Capture the cell that displays the provided text and extract its (x, y) central coordinate. 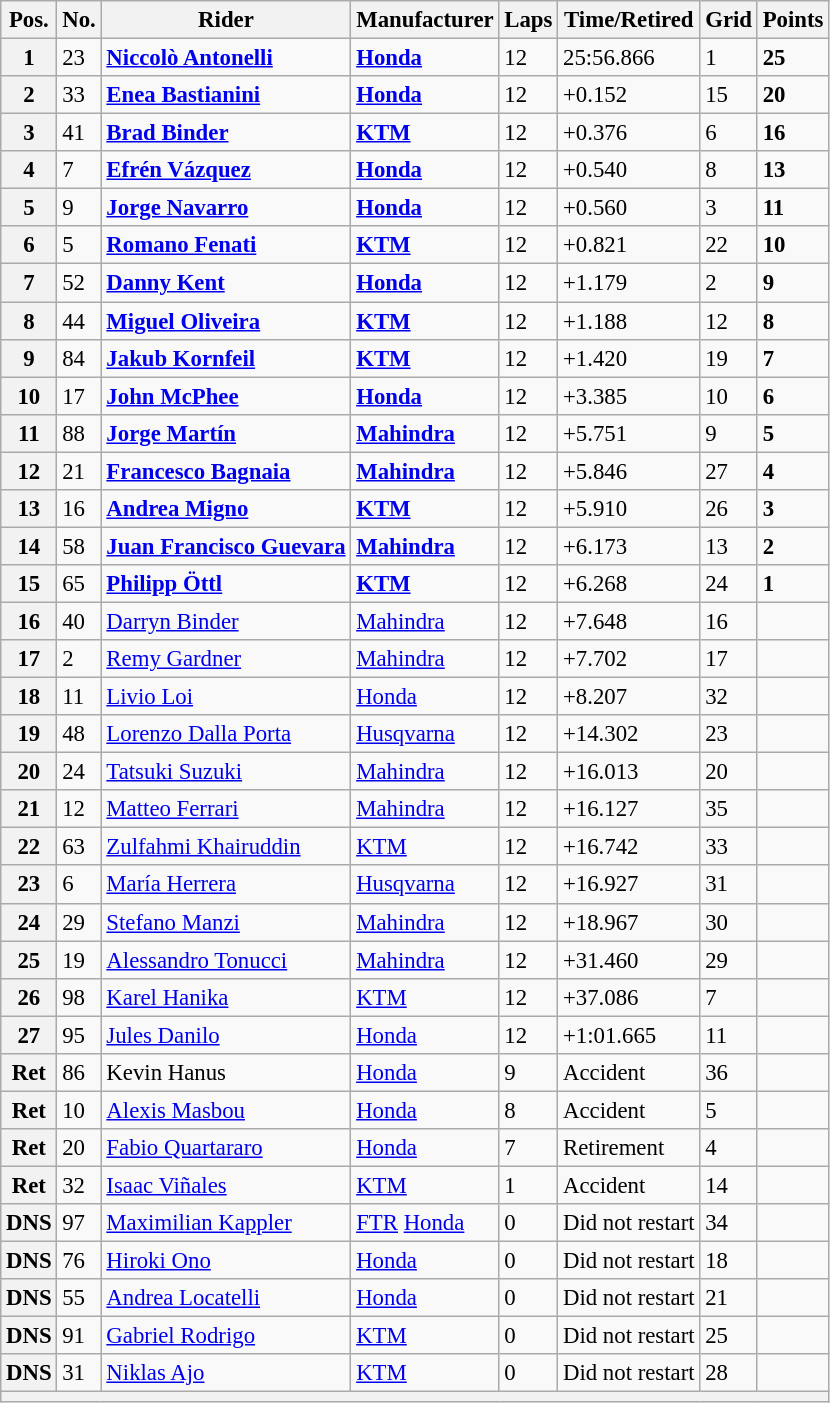
Manufacturer (425, 20)
Niccolò Antonelli (226, 58)
+16.927 (629, 885)
48 (79, 734)
+7.648 (629, 621)
+5.846 (629, 471)
Karel Hanika (226, 997)
Danny Kent (226, 283)
Zulfahmi Khairuddin (226, 847)
+1.420 (629, 358)
25:56.866 (629, 58)
36 (728, 1073)
Miguel Oliveira (226, 321)
+0.560 (629, 208)
+18.967 (629, 922)
52 (79, 283)
Romano Fenati (226, 245)
Stefano Manzi (226, 922)
Remy Gardner (226, 659)
John McPhee (226, 396)
No. (79, 20)
+1:01.665 (629, 1035)
41 (79, 133)
María Herrera (226, 885)
+14.302 (629, 734)
Tatsuki Suzuki (226, 772)
+0.821 (629, 245)
Efrén Vázquez (226, 170)
40 (79, 621)
Niklas Ajo (226, 1373)
88 (79, 433)
Francesco Bagnaia (226, 471)
+7.702 (629, 659)
FTR Honda (425, 1223)
+6.268 (629, 584)
63 (79, 847)
+0.540 (629, 170)
Kevin Hanus (226, 1073)
Grid (728, 20)
Andrea Locatelli (226, 1298)
Jorge Navarro (226, 208)
Jakub Kornfeil (226, 358)
+0.376 (629, 133)
Juan Francisco Guevara (226, 546)
+1.188 (629, 321)
Gabriel Rodrigo (226, 1336)
34 (728, 1223)
98 (79, 997)
Fabio Quartararo (226, 1148)
97 (79, 1223)
Points (792, 20)
+16.127 (629, 809)
Hiroki Ono (226, 1261)
+1.179 (629, 283)
Maximilian Kappler (226, 1223)
Alessandro Tonucci (226, 960)
+16.742 (629, 847)
+31.460 (629, 960)
Livio Loi (226, 697)
+5.910 (629, 509)
Andrea Migno (226, 509)
44 (79, 321)
58 (79, 546)
30 (728, 922)
Pos. (29, 20)
Philipp Öttl (226, 584)
Brad Binder (226, 133)
91 (79, 1336)
65 (79, 584)
+0.152 (629, 95)
Alexis Masbou (226, 1110)
28 (728, 1373)
+8.207 (629, 697)
95 (79, 1035)
+37.086 (629, 997)
86 (79, 1073)
Rider (226, 20)
+5.751 (629, 433)
76 (79, 1261)
+3.385 (629, 396)
55 (79, 1298)
Jorge Martín (226, 433)
Matteo Ferrari (226, 809)
Time/Retired (629, 20)
Retirement (629, 1148)
Isaac Viñales (226, 1185)
84 (79, 358)
35 (728, 809)
Lorenzo Dalla Porta (226, 734)
Laps (528, 20)
Darryn Binder (226, 621)
Enea Bastianini (226, 95)
Jules Danilo (226, 1035)
+16.013 (629, 772)
+6.173 (629, 546)
